Provide the [X, Y] coordinate of the cell's center where the given text is located.  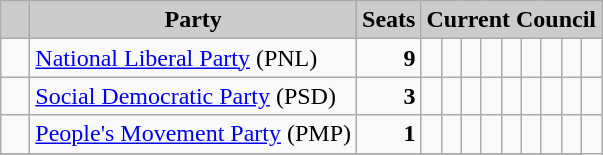
9 [389, 58]
3 [389, 96]
People's Movement Party (PMP) [194, 134]
1 [389, 134]
Party [194, 20]
Seats [389, 20]
National Liberal Party (PNL) [194, 58]
Social Democratic Party (PSD) [194, 96]
Current Council [512, 20]
